Find where the given text appears and provide that cell's center as [x, y] coordinate. 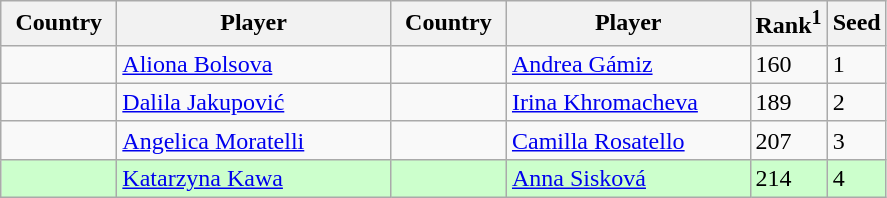
Camilla Rosatello [628, 140]
Dalila Jakupović [254, 102]
189 [788, 102]
207 [788, 140]
2 [856, 102]
1 [856, 64]
Andrea Gámiz [628, 64]
Angelica Moratelli [254, 140]
Katarzyna Kawa [254, 178]
4 [856, 178]
Rank1 [788, 24]
Aliona Bolsova [254, 64]
214 [788, 178]
Seed [856, 24]
3 [856, 140]
Anna Sisková [628, 178]
160 [788, 64]
Irina Khromacheva [628, 102]
